Scan for the cell matching the given text and deliver its [X, Y] coordinate at center. 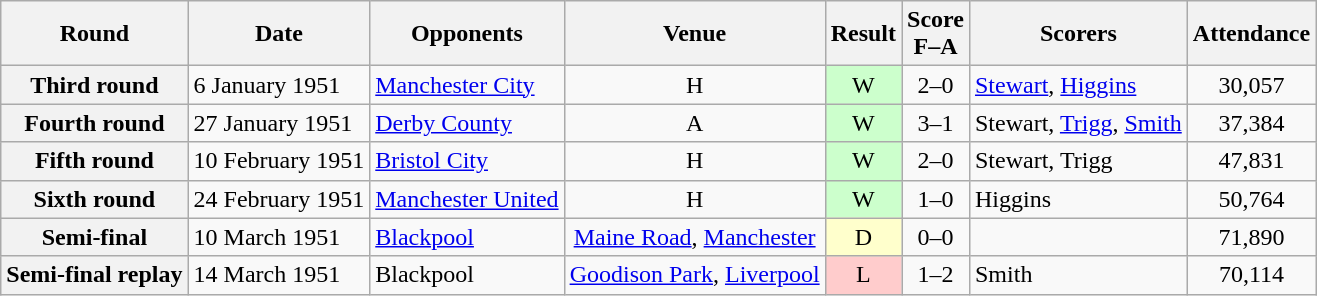
Manchester City [467, 85]
3–1 [936, 123]
ScoreF–A [936, 34]
27 January 1951 [279, 123]
Sixth round [94, 199]
Bristol City [467, 161]
D [863, 237]
Fifth round [94, 161]
1–0 [936, 199]
14 March 1951 [279, 275]
30,057 [1251, 85]
6 January 1951 [279, 85]
Round [94, 34]
Higgins [1078, 199]
37,384 [1251, 123]
L [863, 275]
1–2 [936, 275]
Opponents [467, 34]
Derby County [467, 123]
10 February 1951 [279, 161]
71,890 [1251, 237]
Scorers [1078, 34]
Attendance [1251, 34]
Date [279, 34]
50,764 [1251, 199]
24 February 1951 [279, 199]
70,114 [1251, 275]
0–0 [936, 237]
Semi-final replay [94, 275]
Result [863, 34]
47,831 [1251, 161]
Stewart, Trigg [1078, 161]
A [694, 123]
Venue [694, 34]
Smith [1078, 275]
Maine Road, Manchester [694, 237]
Manchester United [467, 199]
Stewart, Trigg, Smith [1078, 123]
Fourth round [94, 123]
10 March 1951 [279, 237]
Goodison Park, Liverpool [694, 275]
Stewart, Higgins [1078, 85]
Semi-final [94, 237]
Third round [94, 85]
